Return [X, Y] of the center of cell containing provided text 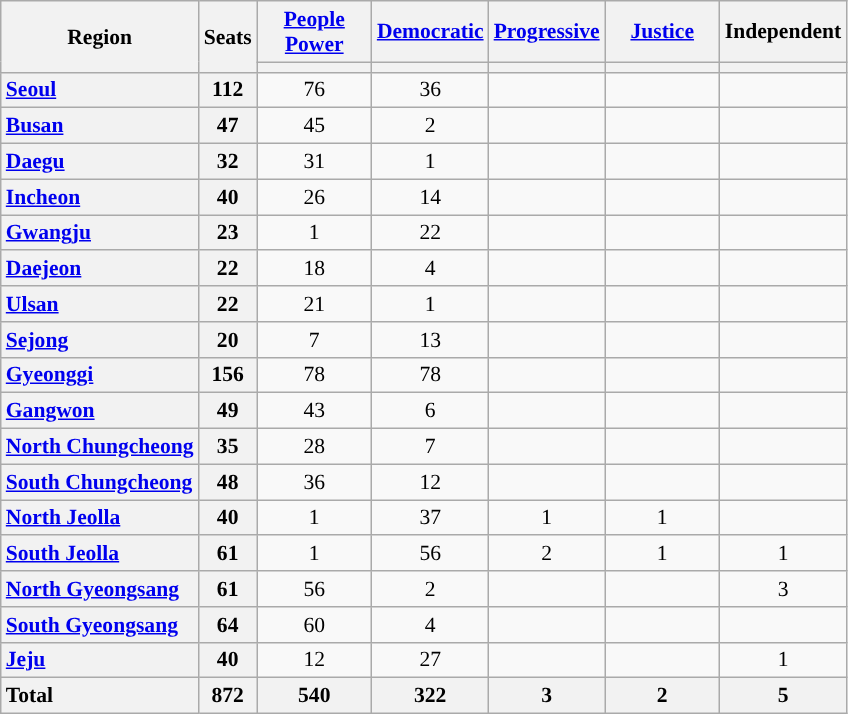
Busan [100, 126]
60 [314, 625]
South Gyeongsang [100, 625]
43 [314, 411]
27 [430, 660]
Seoul [100, 90]
35 [228, 447]
Jeju [100, 660]
31 [314, 162]
14 [430, 197]
Incheon [100, 197]
21 [314, 304]
South Chungcheong [100, 482]
People Power [314, 32]
18 [314, 269]
45 [314, 126]
Gyeonggi [100, 375]
540 [314, 696]
Gangwon [100, 411]
Region [100, 36]
64 [228, 625]
Total [100, 696]
Seats [228, 36]
32 [228, 162]
North Gyeongsang [100, 589]
North Chungcheong [100, 447]
6 [430, 411]
Sejong [100, 340]
Ulsan [100, 304]
48 [228, 482]
26 [314, 197]
37 [430, 518]
23 [228, 233]
Daegu [100, 162]
Daejeon [100, 269]
Democratic [430, 32]
Independent [783, 32]
South Jeolla [100, 554]
5 [783, 696]
Justice [662, 32]
28 [314, 447]
47 [228, 126]
13 [430, 340]
112 [228, 90]
872 [228, 696]
Gwangju [100, 233]
20 [228, 340]
North Jeolla [100, 518]
76 [314, 90]
156 [228, 375]
322 [430, 696]
Progressive [547, 32]
49 [228, 411]
